Return the [X, Y] coordinate for the center point of the cell that contains the specified text.  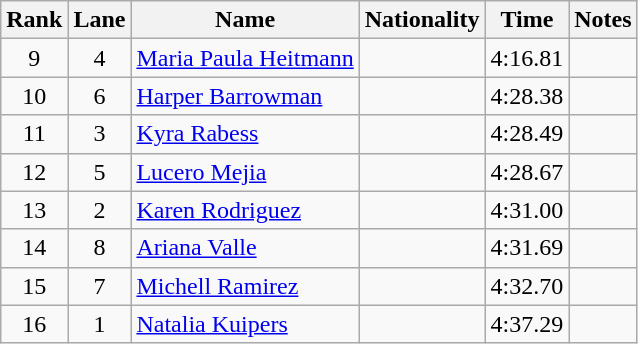
4:16.81 [527, 58]
7 [100, 286]
6 [100, 96]
16 [34, 324]
Michell Ramirez [245, 286]
8 [100, 248]
4:28.49 [527, 134]
4:37.29 [527, 324]
4:28.67 [527, 172]
Name [245, 20]
Ariana Valle [245, 248]
Nationality [422, 20]
9 [34, 58]
Time [527, 20]
15 [34, 286]
Lane [100, 20]
4 [100, 58]
Rank [34, 20]
14 [34, 248]
4:28.38 [527, 96]
11 [34, 134]
Maria Paula Heitmann [245, 58]
12 [34, 172]
1 [100, 324]
2 [100, 210]
Karen Rodriguez [245, 210]
13 [34, 210]
Kyra Rabess [245, 134]
4:32.70 [527, 286]
5 [100, 172]
4:31.69 [527, 248]
10 [34, 96]
Notes [603, 20]
4:31.00 [527, 210]
Harper Barrowman [245, 96]
3 [100, 134]
Lucero Mejia [245, 172]
Natalia Kuipers [245, 324]
